Locate the cell with the specified text and output its (X, Y) center coordinate. 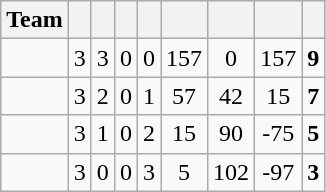
57 (184, 96)
102 (232, 172)
7 (314, 96)
90 (232, 134)
9 (314, 58)
42 (232, 96)
-75 (278, 134)
Team (35, 20)
-97 (278, 172)
